For the text-containing cell, return its midpoint in [x, y] coordinate format. 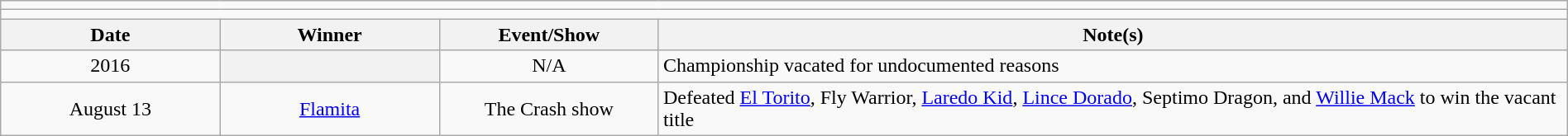
The Crash show [549, 109]
Event/Show [549, 35]
Winner [329, 35]
August 13 [111, 109]
Date [111, 35]
Defeated El Torito, Fly Warrior, Laredo Kid, Lince Dorado, Septimo Dragon, and Willie Mack to win the vacant title [1113, 109]
N/A [549, 66]
Note(s) [1113, 35]
Championship vacated for undocumented reasons [1113, 66]
Flamita [329, 109]
2016 [111, 66]
